Capture the cell that displays the provided text and extract its (X, Y) central coordinate. 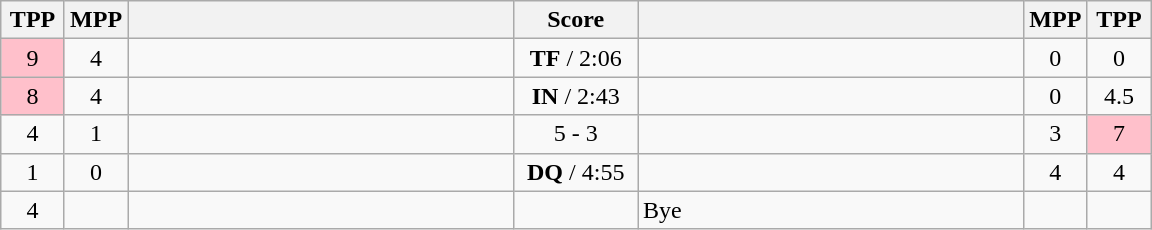
TF / 2:06 (576, 58)
DQ / 4:55 (576, 172)
IN / 2:43 (576, 96)
8 (33, 96)
3 (1056, 134)
5 - 3 (576, 134)
9 (33, 58)
4.5 (1119, 96)
Score (576, 20)
Bye (831, 210)
7 (1119, 134)
